Capture the cell that displays the provided text and extract its (X, Y) central coordinate. 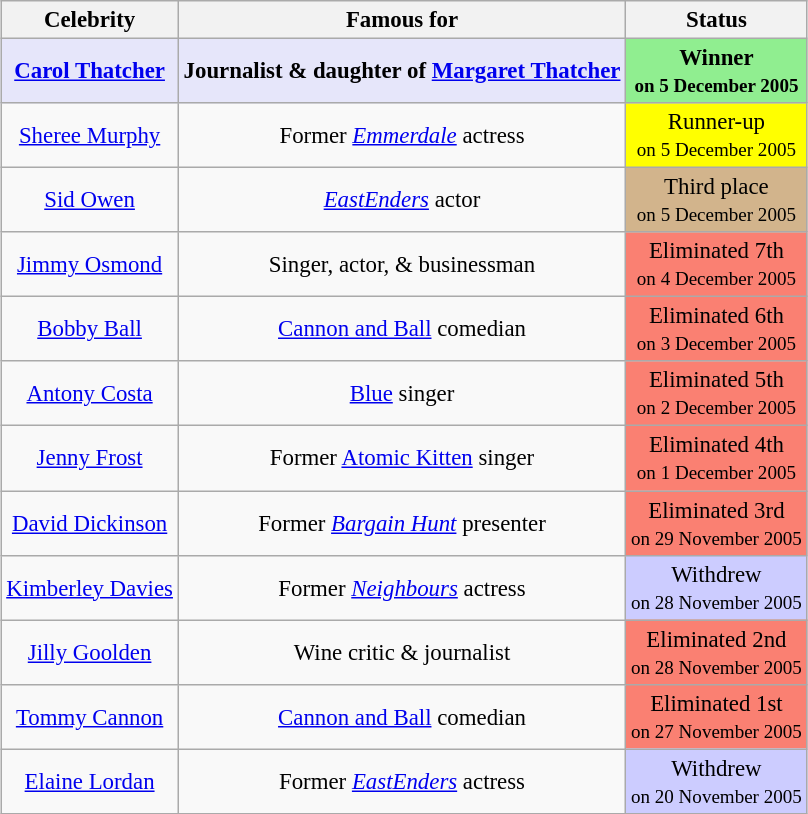
EastEnders actor (402, 200)
Jilly Goolden (90, 652)
Wine critic & journalist (402, 652)
Winneron 5 December 2005 (716, 70)
David Dickinson (90, 522)
Tommy Cannon (90, 716)
Eliminated 1ston 27 November 2005 (716, 716)
Sheree Murphy (90, 136)
Eliminated 2ndon 28 November 2005 (716, 652)
Former Atomic Kitten singer (402, 458)
Eliminated 3rdon 29 November 2005 (716, 522)
Eliminated 7thon 4 December 2005 (716, 264)
Sid Owen (90, 200)
Third place on 5 December 2005 (716, 200)
Former Bargain Hunt presenter (402, 522)
Former Neighbours actress (402, 588)
Singer, actor, & businessman (402, 264)
Famous for (402, 20)
Jenny Frost (90, 458)
Blue singer (402, 394)
Runner-upon 5 December 2005 (716, 136)
Withdrewon 20 November 2005 (716, 782)
Eliminated 6thon 3 December 2005 (716, 330)
Journalist & daughter of Margaret Thatcher (402, 70)
Antony Costa (90, 394)
Jimmy Osmond (90, 264)
Withdrewon 28 November 2005 (716, 588)
Former EastEnders actress (402, 782)
Kimberley Davies (90, 588)
Eliminated 4thon 1 December 2005 (716, 458)
Celebrity (90, 20)
Carol Thatcher (90, 70)
Elaine Lordan (90, 782)
Bobby Ball (90, 330)
Former Emmerdale actress (402, 136)
Eliminated 5thon 2 December 2005 (716, 394)
Status (716, 20)
